Determine the (x, y) coordinate at the center of the cell enclosing the given text.  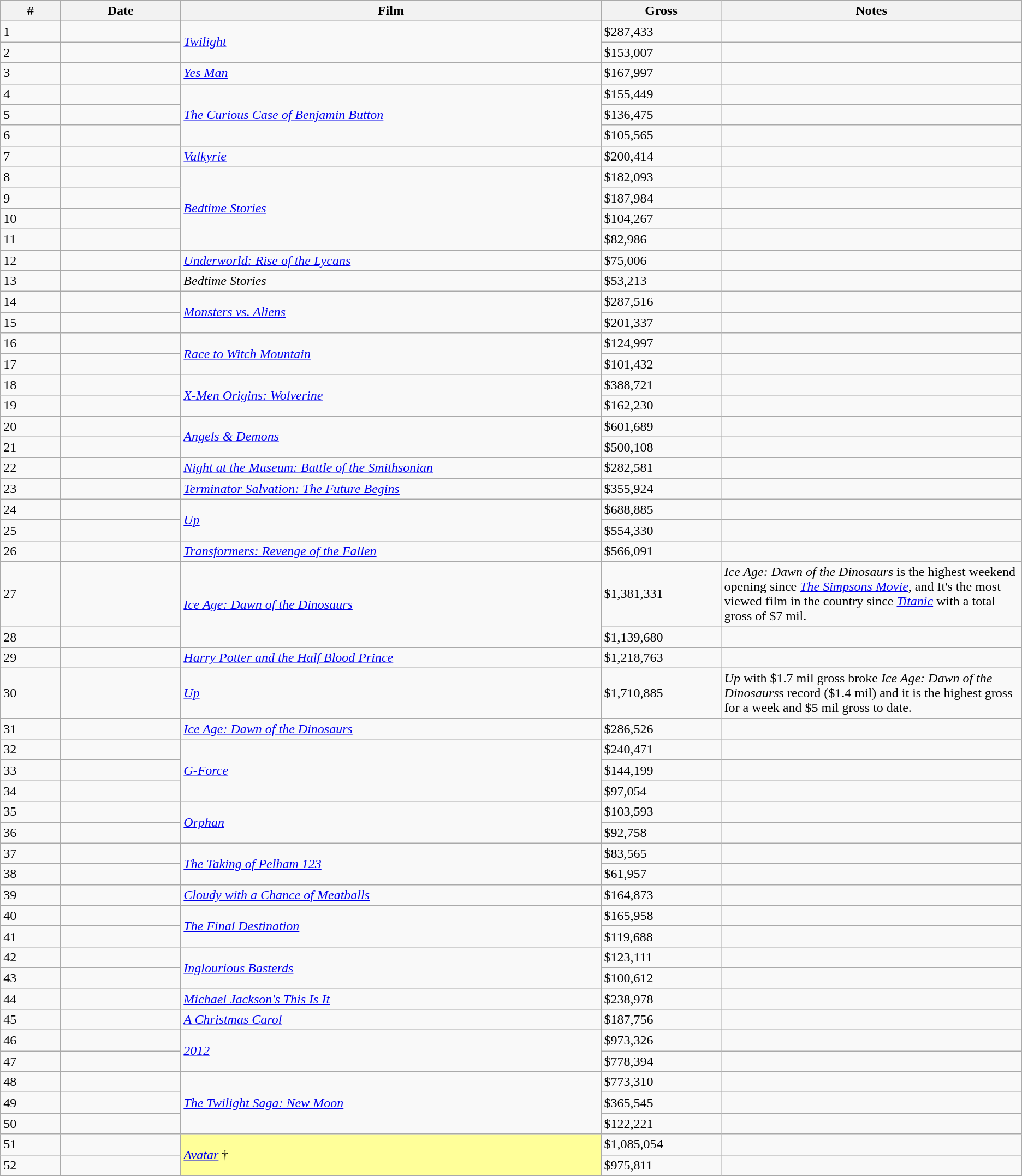
$92,758 (661, 833)
G-Force (391, 770)
52 (31, 1165)
$200,414 (661, 156)
44 (31, 999)
$201,337 (661, 323)
$97,054 (661, 791)
$240,471 (661, 750)
30 (31, 693)
17 (31, 364)
$167,997 (661, 73)
46 (31, 1041)
Race to Witch Mountain (391, 354)
34 (31, 791)
$61,957 (661, 874)
2012 (391, 1051)
5 (31, 115)
16 (31, 343)
14 (31, 302)
$144,199 (661, 770)
$103,593 (661, 812)
Terminator Salvation: The Future Begins (391, 489)
27 (31, 594)
Michael Jackson's This Is It (391, 999)
Valkyrie (391, 156)
$165,958 (661, 916)
Date (121, 11)
$187,756 (661, 1020)
22 (31, 468)
The Curious Case of Benjamin Button (391, 115)
19 (31, 406)
$153,007 (661, 52)
Underworld: Rise of the Lycans (391, 260)
$688,885 (661, 509)
Cloudy with a Chance of Meatballs (391, 895)
$122,221 (661, 1124)
Angels & Demons (391, 437)
$100,612 (661, 978)
Gross (661, 11)
28 (31, 637)
12 (31, 260)
25 (31, 530)
39 (31, 895)
Up with $1.7 mil gross broke Ice Age: Dawn of the Dinosaurss record ($1.4 mil) and it is the highest gross for a week and $5 mil gross to date. (871, 693)
Harry Potter and the Half Blood Prince (391, 658)
Notes (871, 11)
$124,997 (661, 343)
3 (31, 73)
$566,091 (661, 551)
$101,432 (661, 364)
$282,581 (661, 468)
38 (31, 874)
26 (31, 551)
48 (31, 1082)
$155,449 (661, 94)
Monsters vs. Aliens (391, 312)
The Taking of Pelham 123 (391, 864)
45 (31, 1020)
37 (31, 853)
$554,330 (661, 530)
$75,006 (661, 260)
$53,213 (661, 281)
$388,721 (661, 385)
33 (31, 770)
$601,689 (661, 426)
$500,108 (661, 447)
$119,688 (661, 936)
40 (31, 916)
31 (31, 729)
32 (31, 750)
$355,924 (661, 489)
47 (31, 1061)
The Final Destination (391, 926)
4 (31, 94)
Avatar † (391, 1155)
$104,267 (661, 218)
1 (31, 32)
$238,978 (661, 999)
18 (31, 385)
Night at the Museum: Battle of the Smithsonian (391, 468)
X-Men Origins: Wolverine (391, 395)
Transformers: Revenge of the Fallen (391, 551)
$1,218,763 (661, 658)
10 (31, 218)
42 (31, 957)
$123,111 (661, 957)
Yes Man (391, 73)
$975,811 (661, 1165)
51 (31, 1144)
$1,139,680 (661, 637)
15 (31, 323)
49 (31, 1103)
Film (391, 11)
9 (31, 198)
36 (31, 833)
2 (31, 52)
$1,381,331 (661, 594)
7 (31, 156)
$773,310 (661, 1082)
8 (31, 177)
$83,565 (661, 853)
50 (31, 1124)
$187,984 (661, 198)
$1,085,054 (661, 1144)
13 (31, 281)
$365,545 (661, 1103)
$287,516 (661, 302)
$973,326 (661, 1041)
24 (31, 509)
The Twilight Saga: New Moon (391, 1103)
$182,093 (661, 177)
$286,526 (661, 729)
41 (31, 936)
11 (31, 239)
$162,230 (661, 406)
20 (31, 426)
29 (31, 658)
35 (31, 812)
$136,475 (661, 115)
43 (31, 978)
23 (31, 489)
6 (31, 135)
$105,565 (661, 135)
# (31, 11)
$82,986 (661, 239)
A Christmas Carol (391, 1020)
Orphan (391, 822)
$287,433 (661, 32)
$1,710,885 (661, 693)
$164,873 (661, 895)
21 (31, 447)
Inglourious Basterds (391, 967)
Twilight (391, 42)
$778,394 (661, 1061)
